For the text-containing cell, return its midpoint in (X, Y) coordinate format. 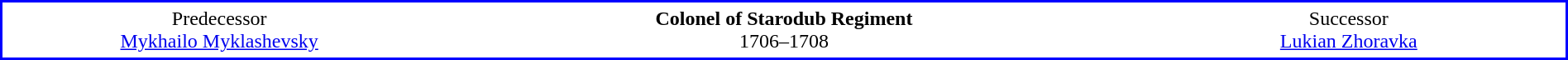
PredecessorMykhailo Myklashevsky (219, 30)
Colonel of Starodub Regiment1706–1708 (784, 30)
SuccessorLukian Zhoravka (1350, 30)
